Locate the cell with the specified text and output its [X, Y] center coordinate. 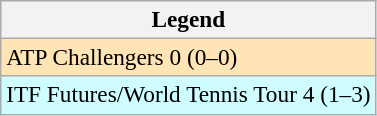
ATP Challengers 0 (0–0) [188, 57]
Legend [188, 19]
ITF Futures/World Tennis Tour 4 (1–3) [188, 95]
